Identify which cell holds the provided text, then report its (X, Y) central coordinate. 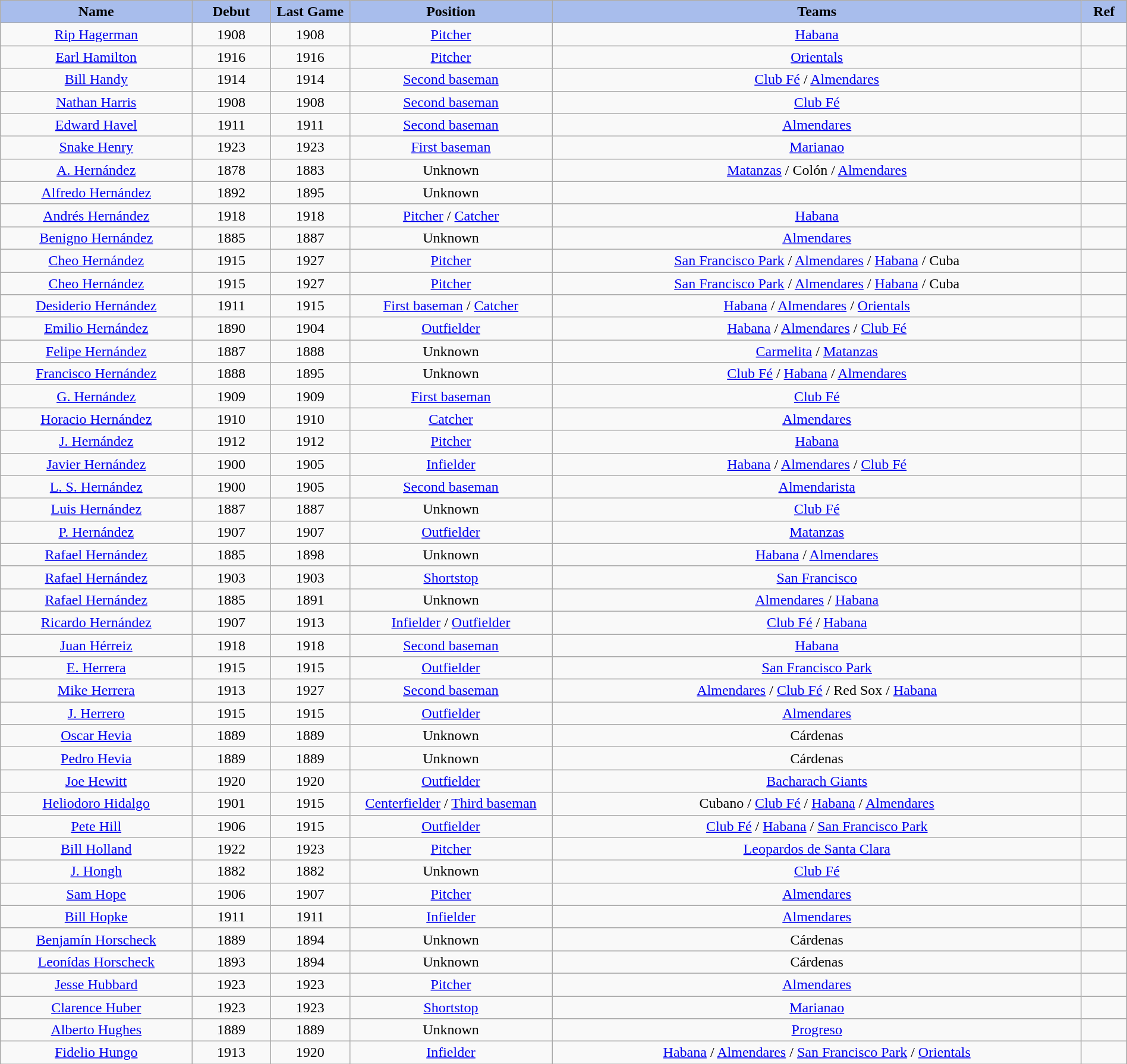
Pitcher / Catcher (451, 215)
Edward Havel (96, 125)
Teams (817, 12)
Juan Hérreiz (96, 645)
Orientals (817, 57)
First baseman / Catcher (451, 306)
Clarence Huber (96, 1008)
Almendarista (817, 487)
G. Hernández (96, 396)
J. Hernández (96, 442)
A. Hernández (96, 170)
Pete Hill (96, 826)
Joe Hewitt (96, 781)
Rip Hagerman (96, 34)
Club Fé / Almendares (817, 80)
Cubano / Club Fé / Habana / Almendares (817, 804)
Luis Hernández (96, 509)
Debut (232, 12)
Leonídas Horscheck (96, 962)
Club Fé / Habana / Almendares (817, 374)
Benjamín Horscheck (96, 939)
1892 (232, 193)
Nathan Harris (96, 102)
Leopardos de Santa Clara (817, 849)
Emilio Hernández (96, 329)
Jesse Hubbard (96, 984)
Bill Handy (96, 80)
Ricardo Hernández (96, 622)
Earl Hamilton (96, 57)
Snake Henry (96, 147)
Matanzas (817, 532)
P. Hernández (96, 532)
San Francisco (817, 577)
Francisco Hernández (96, 374)
Pedro Hevia (96, 758)
Habana / Almendares / San Francisco Park / Orientals (817, 1053)
Alfredo Hernández (96, 193)
Bacharach Giants (817, 781)
1901 (232, 804)
Catcher (451, 419)
Almendares / Club Fé / Red Sox / Habana (817, 691)
Sam Hope (96, 894)
Fidelio Hungo (96, 1053)
1922 (232, 849)
L. S. Hernández (96, 487)
Oscar Hevia (96, 736)
J. Hongh (96, 871)
Desiderio Hernández (96, 306)
Almendares / Habana (817, 600)
Javier Hernández (96, 464)
E. Herrera (96, 668)
1891 (310, 600)
1890 (232, 329)
Infielder / Outfielder (451, 622)
Bill Holland (96, 849)
San Francisco Park (817, 668)
Horacio Hernández (96, 419)
Heliodoro Hidalgo (96, 804)
Mike Herrera (96, 691)
Bill Hopke (96, 917)
Habana / Almendares (817, 555)
Carmelita / Matanzas (817, 351)
Club Fé / Habana (817, 622)
Last Game (310, 12)
1898 (310, 555)
Matanzas / Colón / Almendares (817, 170)
Centerfielder / Third baseman (451, 804)
1893 (232, 962)
Felipe Hernández (96, 351)
Alberto Hughes (96, 1030)
1883 (310, 170)
Name (96, 12)
1878 (232, 170)
J. Herrero (96, 713)
Progreso (817, 1030)
Andrés Hernández (96, 215)
Ref (1104, 12)
Benigno Hernández (96, 238)
Habana / Almendares / Orientals (817, 306)
Club Fé / Habana / San Francisco Park (817, 826)
Position (451, 12)
1904 (310, 329)
